Search for the cell housing the specified text and yield its (x, y) center coordinate. 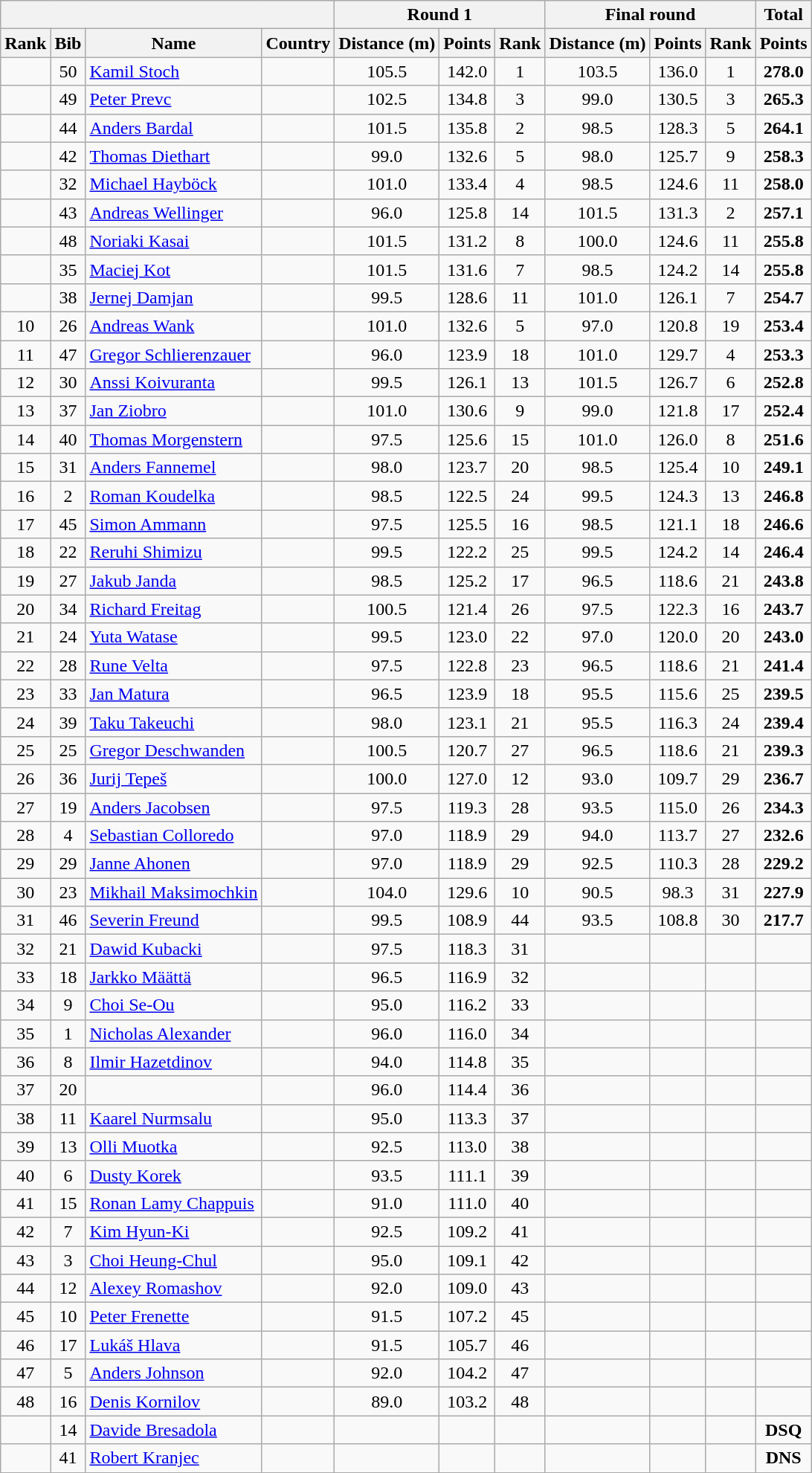
128.3 (678, 128)
116.9 (467, 977)
239.5 (784, 694)
131.3 (678, 213)
Dawid Kubacki (174, 949)
121.8 (678, 411)
243.7 (784, 609)
239.3 (784, 750)
102.5 (387, 100)
252.4 (784, 411)
234.3 (784, 807)
Yuta Watase (174, 637)
104.2 (467, 1373)
120.7 (467, 750)
Jurij Tepeš (174, 779)
128.6 (467, 297)
125.8 (467, 213)
93.0 (598, 779)
121.1 (678, 524)
Gregor Schlierenzauer (174, 355)
114.8 (467, 1062)
Choi Heung-Chul (174, 1260)
115.6 (678, 694)
Total (784, 15)
124.3 (678, 496)
116.0 (467, 1034)
122.5 (467, 496)
258.0 (784, 184)
115.0 (678, 807)
246.6 (784, 524)
DNS (784, 1458)
236.7 (784, 779)
Kaarel Nurmsalu (174, 1118)
113.3 (467, 1118)
Jernej Damjan (174, 297)
116.2 (467, 1005)
Ronan Lamy Chappuis (174, 1203)
103.2 (467, 1402)
Taku Takeuchi (174, 722)
103.5 (598, 71)
110.3 (678, 864)
113.0 (467, 1147)
253.3 (784, 355)
Anders Johnson (174, 1373)
Mikhail Maksimochkin (174, 892)
Roman Koudelka (174, 496)
130.6 (467, 411)
Jakub Janda (174, 581)
Peter Frenette (174, 1317)
122.3 (678, 609)
Gregor Deschwanden (174, 750)
109.7 (678, 779)
Anders Bardal (174, 128)
104.0 (387, 892)
239.4 (784, 722)
Simon Ammann (174, 524)
Jan Matura (174, 694)
246.8 (784, 496)
49 (68, 100)
227.9 (784, 892)
125.6 (467, 439)
Anders Fannemel (174, 468)
114.4 (467, 1090)
229.2 (784, 864)
Anders Jacobsen (174, 807)
109.2 (467, 1231)
109.1 (467, 1260)
Thomas Morgenstern (174, 439)
Rune Velta (174, 665)
Thomas Diethart (174, 156)
122.8 (467, 665)
120.0 (678, 637)
Michael Hayböck (174, 184)
278.0 (784, 71)
91.0 (387, 1203)
105.7 (467, 1345)
131.2 (467, 241)
109.0 (467, 1289)
Richard Freitag (174, 609)
107.2 (467, 1317)
135.8 (467, 128)
Sebastian Colloredo (174, 836)
113.7 (678, 836)
Ilmir Hazetdinov (174, 1062)
Davide Bresadola (174, 1430)
265.3 (784, 100)
Janne Ahonen (174, 864)
Kamil Stoch (174, 71)
127.0 (467, 779)
Anssi Koivuranta (174, 383)
129.6 (467, 892)
118.3 (467, 949)
253.4 (784, 326)
Maciej Kot (174, 269)
DSQ (784, 1430)
Nicholas Alexander (174, 1034)
136.0 (678, 71)
119.3 (467, 807)
Andreas Wank (174, 326)
111.1 (467, 1175)
264.1 (784, 128)
Denis Kornilov (174, 1402)
122.2 (467, 552)
246.4 (784, 552)
123.7 (467, 468)
121.4 (467, 609)
Jan Ziobro (174, 411)
Severin Freund (174, 921)
123.0 (467, 637)
125.7 (678, 156)
252.8 (784, 383)
Round 1 (440, 15)
123.1 (467, 722)
Name (174, 43)
90.5 (598, 892)
108.8 (678, 921)
217.7 (784, 921)
50 (68, 71)
257.1 (784, 213)
Alexey Romashov (174, 1289)
243.8 (784, 581)
Lukáš Hlava (174, 1345)
98.3 (678, 892)
130.5 (678, 100)
125.4 (678, 468)
Robert Kranjec (174, 1458)
Final round (650, 15)
131.6 (467, 269)
232.6 (784, 836)
134.8 (467, 100)
Reruhi Shimizu (174, 552)
Jarkko Määttä (174, 977)
133.4 (467, 184)
116.3 (678, 722)
142.0 (467, 71)
125.2 (467, 581)
120.8 (678, 326)
105.5 (387, 71)
89.0 (387, 1402)
Country (298, 43)
251.6 (784, 439)
258.3 (784, 156)
243.0 (784, 637)
249.1 (784, 468)
126.7 (678, 383)
254.7 (784, 297)
Olli Muotka (174, 1147)
129.7 (678, 355)
125.5 (467, 524)
Bib (68, 43)
Peter Prevc (174, 100)
Andreas Wellinger (174, 213)
108.9 (467, 921)
241.4 (784, 665)
Dusty Korek (174, 1175)
Kim Hyun-Ki (174, 1231)
Noriaki Kasai (174, 241)
111.0 (467, 1203)
Choi Se-Ou (174, 1005)
126.0 (678, 439)
